For the text-containing cell, return its midpoint in [X, Y] coordinate format. 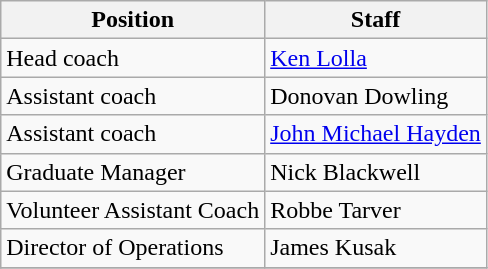
Volunteer Assistant Coach [133, 210]
James Kusak [376, 248]
John Michael Hayden [376, 134]
Ken Lolla [376, 58]
Donovan Dowling [376, 96]
Nick Blackwell [376, 172]
Director of Operations [133, 248]
Staff [376, 20]
Robbe Tarver [376, 210]
Head coach [133, 58]
Graduate Manager [133, 172]
Position [133, 20]
